Locate the cell with the specified text and output its [X, Y] center coordinate. 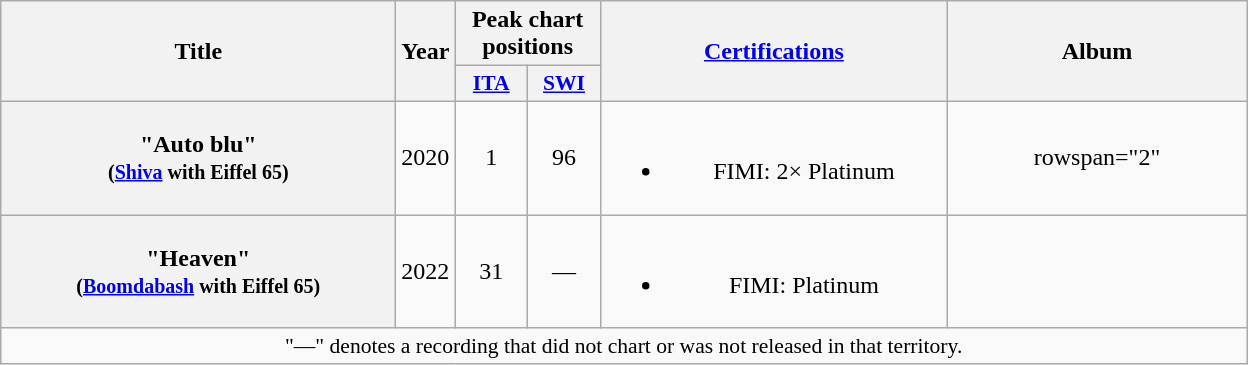
rowspan="2" [1096, 158]
2022 [426, 270]
"Auto blu"(Shiva with Eiffel 65) [198, 158]
Year [426, 52]
Peak chart positions [528, 34]
"Heaven"(Boomdabash with Eiffel 65) [198, 270]
Album [1096, 52]
— [564, 270]
Certifications [774, 52]
FIMI: 2× Platinum [774, 158]
1 [492, 158]
96 [564, 158]
FIMI: Platinum [774, 270]
2020 [426, 158]
Title [198, 52]
ITA [492, 84]
31 [492, 270]
"—" denotes a recording that did not chart or was not released in that territory. [624, 346]
SWI [564, 84]
